Scan for the cell matching the given text and deliver its (x, y) coordinate at center. 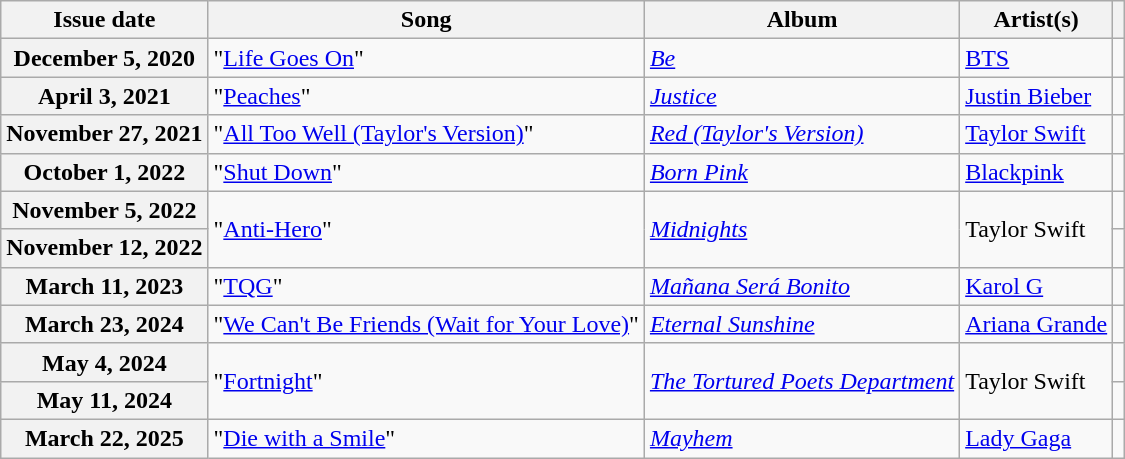
Ariana Grande (1036, 324)
Issue date (104, 20)
Be (802, 58)
Karol G (1036, 286)
Blackpink (1036, 172)
March 11, 2023 (104, 286)
November 27, 2021 (104, 134)
November 12, 2022 (104, 248)
Justice (802, 96)
Midnights (802, 229)
Artist(s) (1036, 20)
BTS (1036, 58)
"TQG" (426, 286)
"Life Goes On" (426, 58)
Red (Taylor's Version) (802, 134)
Justin Bieber (1036, 96)
May 11, 2024 (104, 400)
Born Pink (802, 172)
"Fortnight" (426, 381)
March 23, 2024 (104, 324)
May 4, 2024 (104, 362)
The Tortured Poets Department (802, 381)
November 5, 2022 (104, 210)
"All Too Well (Taylor's Version)" (426, 134)
October 1, 2022 (104, 172)
December 5, 2020 (104, 58)
Song (426, 20)
"Anti-Hero" (426, 229)
"Die with a Smile" (426, 438)
Mayhem (802, 438)
"We Can't Be Friends (Wait for Your Love)" (426, 324)
Lady Gaga (1036, 438)
"Shut Down" (426, 172)
Album (802, 20)
Eternal Sunshine (802, 324)
"Peaches" (426, 96)
March 22, 2025 (104, 438)
Mañana Será Bonito (802, 286)
April 3, 2021 (104, 96)
